Output the (X, Y) coordinate of the center of the cell containing the given text.  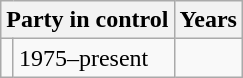
Years (208, 20)
Party in control (88, 20)
1975–present (94, 58)
